Detect which cell encompasses the target text, then output its [X, Y] center coordinate. 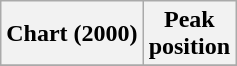
Chart (2000) [72, 34]
Peakposition [189, 34]
